Identify which cell holds the provided text, then report its (x, y) central coordinate. 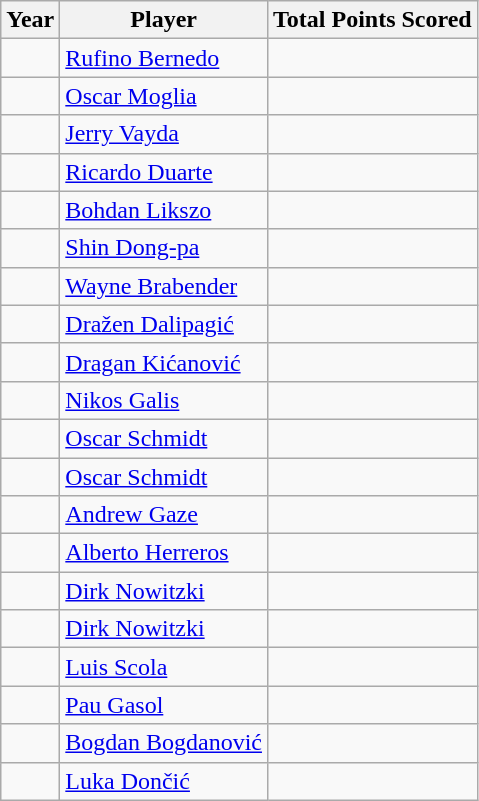
Player (164, 20)
Oscar Moglia (164, 96)
Dražen Dalipagić (164, 324)
Andrew Gaze (164, 515)
Dragan Kićanović (164, 362)
Year (30, 20)
Luis Scola (164, 667)
Jerry Vayda (164, 134)
Alberto Herreros (164, 553)
Pau Gasol (164, 705)
Nikos Galis (164, 400)
Bohdan Likszo (164, 210)
Luka Dončić (164, 781)
Bogdan Bogdanović (164, 743)
Total Points Scored (372, 20)
Shin Dong-pa (164, 248)
Rufino Bernedo (164, 58)
Ricardo Duarte (164, 172)
Wayne Brabender (164, 286)
